Locate the cell with the specified text and output its (x, y) center coordinate. 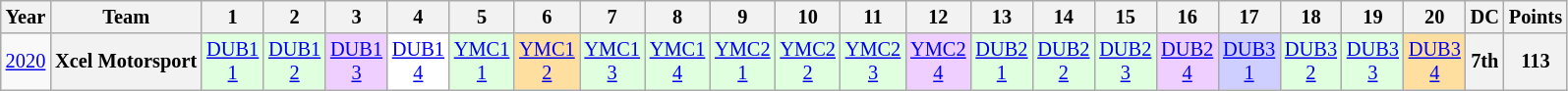
YMC21 (742, 62)
15 (1125, 17)
17 (1249, 17)
YMC11 (482, 62)
16 (1188, 17)
YMC24 (938, 62)
14 (1064, 17)
DUB13 (356, 62)
1 (232, 17)
DUB34 (1435, 62)
Points (1536, 17)
4 (419, 17)
113 (1536, 62)
7 (612, 17)
11 (873, 17)
DUB12 (295, 62)
Year (26, 17)
3 (356, 17)
DUB31 (1249, 62)
YMC22 (808, 62)
YMC13 (612, 62)
DUB11 (232, 62)
DUB23 (1125, 62)
13 (1001, 17)
7th (1484, 62)
8 (677, 17)
Xcel Motorsport (126, 62)
18 (1311, 17)
Team (126, 17)
DUB21 (1001, 62)
20 (1435, 17)
YMC12 (547, 62)
9 (742, 17)
10 (808, 17)
2 (295, 17)
19 (1372, 17)
DC (1484, 17)
DUB24 (1188, 62)
DUB33 (1372, 62)
12 (938, 17)
6 (547, 17)
DUB14 (419, 62)
DUB22 (1064, 62)
YMC14 (677, 62)
YMC23 (873, 62)
5 (482, 17)
DUB32 (1311, 62)
2020 (26, 62)
